Search for the cell housing the specified text and yield its (X, Y) center coordinate. 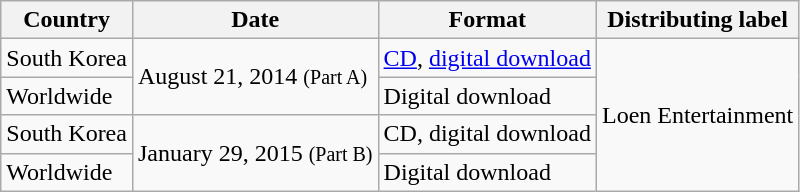
January 29, 2015 (Part B) (255, 153)
August 21, 2014 (Part A) (255, 77)
Loen Entertainment (697, 115)
Date (255, 20)
Country (67, 20)
Distributing label (697, 20)
Format (487, 20)
